Pinpoint the cell where the given text exists, returning its [x, y] midpoint coordinate. 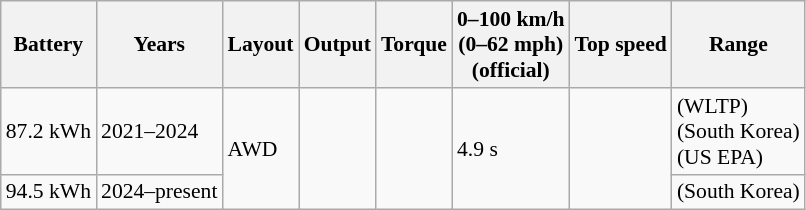
Layout [260, 44]
Output [338, 44]
Battery [48, 44]
Top speed [621, 44]
(South Korea) [738, 192]
2021–2024 [159, 132]
94.5 kWh [48, 192]
Torque [414, 44]
4.9 s [510, 149]
AWD [260, 149]
Years [159, 44]
87.2 kWh [48, 132]
(WLTP) (South Korea) (US EPA) [738, 132]
0–100 km/h(0–62 mph)(official) [510, 44]
2024–present [159, 192]
Range [738, 44]
